Pinpoint the cell where the given text exists, returning its (x, y) midpoint coordinate. 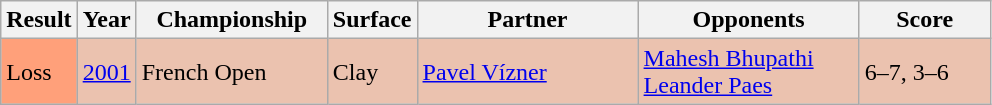
Score (924, 20)
Loss (39, 72)
Result (39, 20)
Year (106, 20)
Opponents (748, 20)
Clay (372, 72)
Partner (528, 20)
2001 (106, 72)
Pavel Vízner (528, 72)
Surface (372, 20)
Mahesh Bhupathi Leander Paes (748, 72)
French Open (232, 72)
Championship (232, 20)
6–7, 3–6 (924, 72)
